Find where the given text appears and provide that cell's center as (x, y) coordinate. 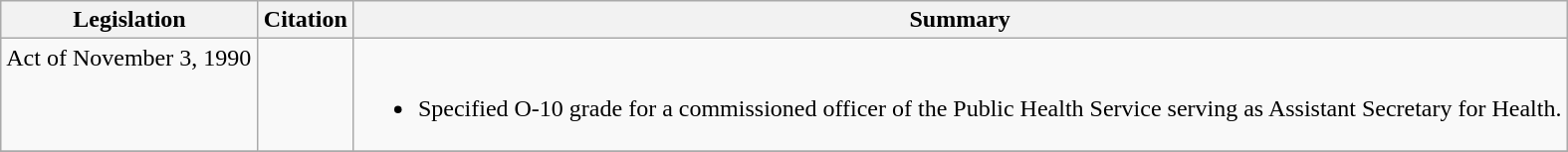
Legislation (129, 20)
Citation (305, 20)
Specified O-10 grade for a commissioned officer of the Public Health Service serving as Assistant Secretary for Health. (960, 95)
Summary (960, 20)
Act of November 3, 1990 (129, 95)
